Scan for the cell matching the given text and deliver its (x, y) coordinate at center. 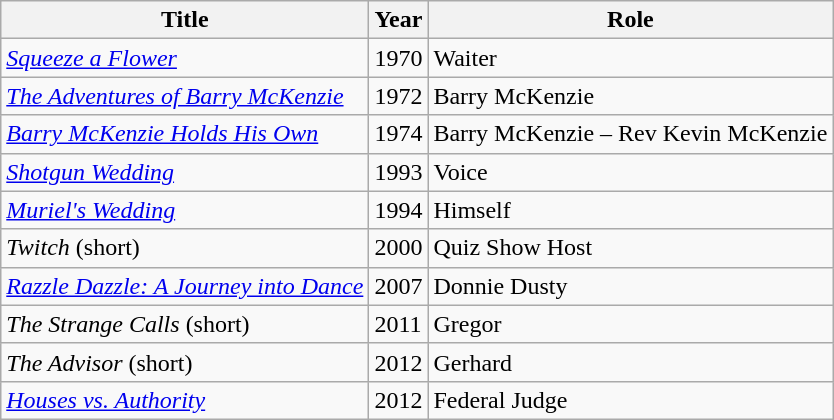
Himself (630, 210)
1974 (398, 134)
Houses vs. Authority (185, 400)
1972 (398, 96)
2011 (398, 324)
Role (630, 20)
2000 (398, 248)
Waiter (630, 58)
Title (185, 20)
Voice (630, 172)
Federal Judge (630, 400)
Year (398, 20)
Barry McKenzie (630, 96)
Shotgun Wedding (185, 172)
The Advisor (short) (185, 362)
Razzle Dazzle: A Journey into Dance (185, 286)
1994 (398, 210)
1970 (398, 58)
1993 (398, 172)
Muriel's Wedding (185, 210)
The Adventures of Barry McKenzie (185, 96)
Barry McKenzie Holds His Own (185, 134)
Quiz Show Host (630, 248)
Twitch (short) (185, 248)
Gregor (630, 324)
2007 (398, 286)
The Strange Calls (short) (185, 324)
Squeeze a Flower (185, 58)
Gerhard (630, 362)
Barry McKenzie – Rev Kevin McKenzie (630, 134)
Donnie Dusty (630, 286)
